Scan for the cell matching the given text and deliver its [X, Y] coordinate at center. 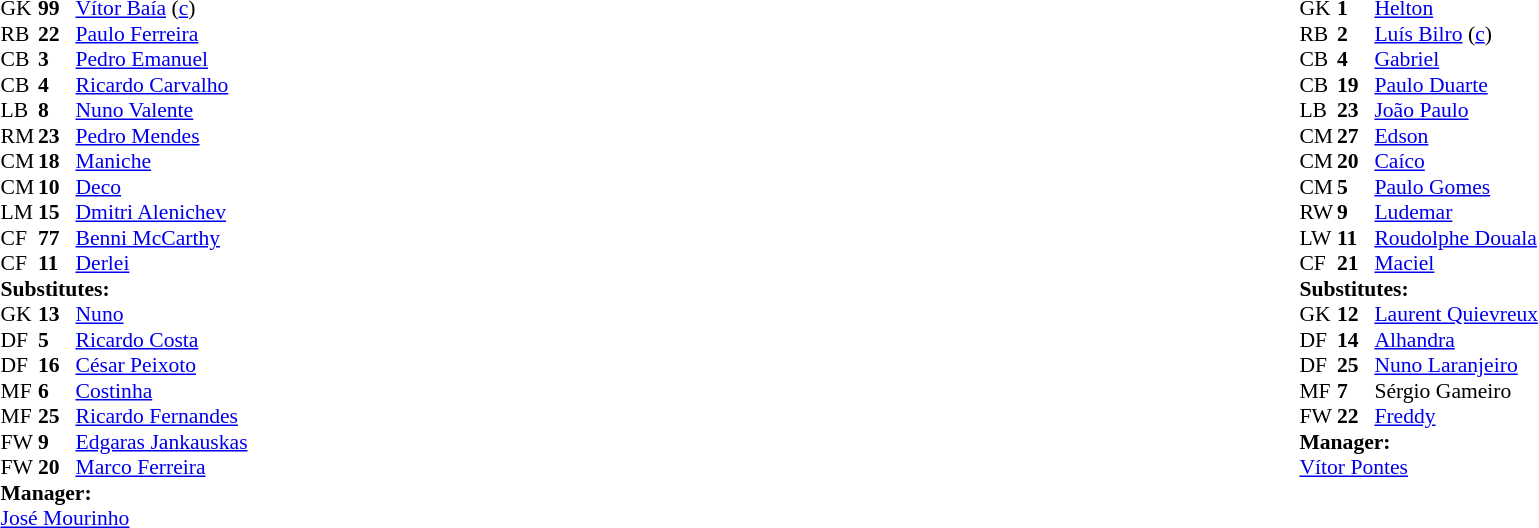
3 [57, 59]
13 [57, 315]
Vítor Pontes [1418, 467]
10 [57, 187]
Luís Bilro (c) [1456, 34]
Roudolphe Douala [1456, 238]
Ricardo Costa [162, 340]
Paulo Duarte [1456, 85]
Ludemar [1456, 213]
Ricardo Carvalho [162, 85]
Paulo Gomes [1456, 187]
Pedro Emanuel [162, 59]
Edgaras Jankauskas [162, 442]
7 [1356, 391]
12 [1356, 315]
Alhandra [1456, 340]
Derlei [162, 263]
César Peixoto [162, 365]
Edson [1456, 136]
Ricardo Fernandes [162, 417]
Sérgio Gameiro [1456, 391]
8 [57, 111]
RW [1318, 213]
LW [1318, 238]
Marco Ferreira [162, 467]
Freddy [1456, 417]
Laurent Quievreux [1456, 315]
21 [1356, 263]
14 [1356, 340]
6 [57, 391]
Maciel [1456, 263]
RM [19, 136]
Nuno Valente [162, 111]
Caíco [1456, 161]
Nuno Laranjeiro [1456, 365]
Maniche [162, 161]
LM [19, 213]
João Paulo [1456, 111]
27 [1356, 136]
2 [1356, 34]
Pedro Mendes [162, 136]
19 [1356, 85]
Costinha [162, 391]
Paulo Ferreira [162, 34]
Benni McCarthy [162, 238]
Gabriel [1456, 59]
77 [57, 238]
Dmitri Alenichev [162, 213]
16 [57, 365]
Deco [162, 187]
15 [57, 213]
18 [57, 161]
Nuno [162, 315]
